Extract the [x, y] coordinate from the center of the cell holding the provided text.  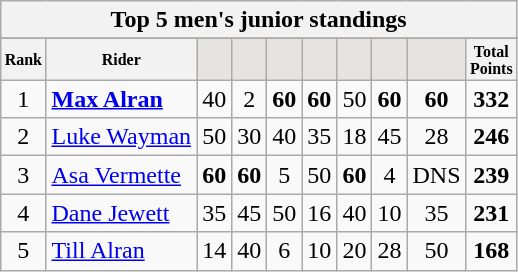
Rank [24, 60]
246 [492, 137]
1 [24, 99]
DNS [436, 175]
3 [24, 175]
Top 5 men's junior standings [259, 20]
Rider [122, 60]
Luke Wayman [122, 137]
168 [492, 251]
6 [284, 251]
16 [320, 213]
Dane Jewett [122, 213]
30 [250, 137]
TotalPoints [492, 60]
18 [354, 137]
14 [214, 251]
231 [492, 213]
Max Alran [122, 99]
Asa Vermette [122, 175]
239 [492, 175]
332 [492, 99]
Till Alran [122, 251]
20 [354, 251]
